Output the (X, Y) coordinate of the center of the cell containing the given text.  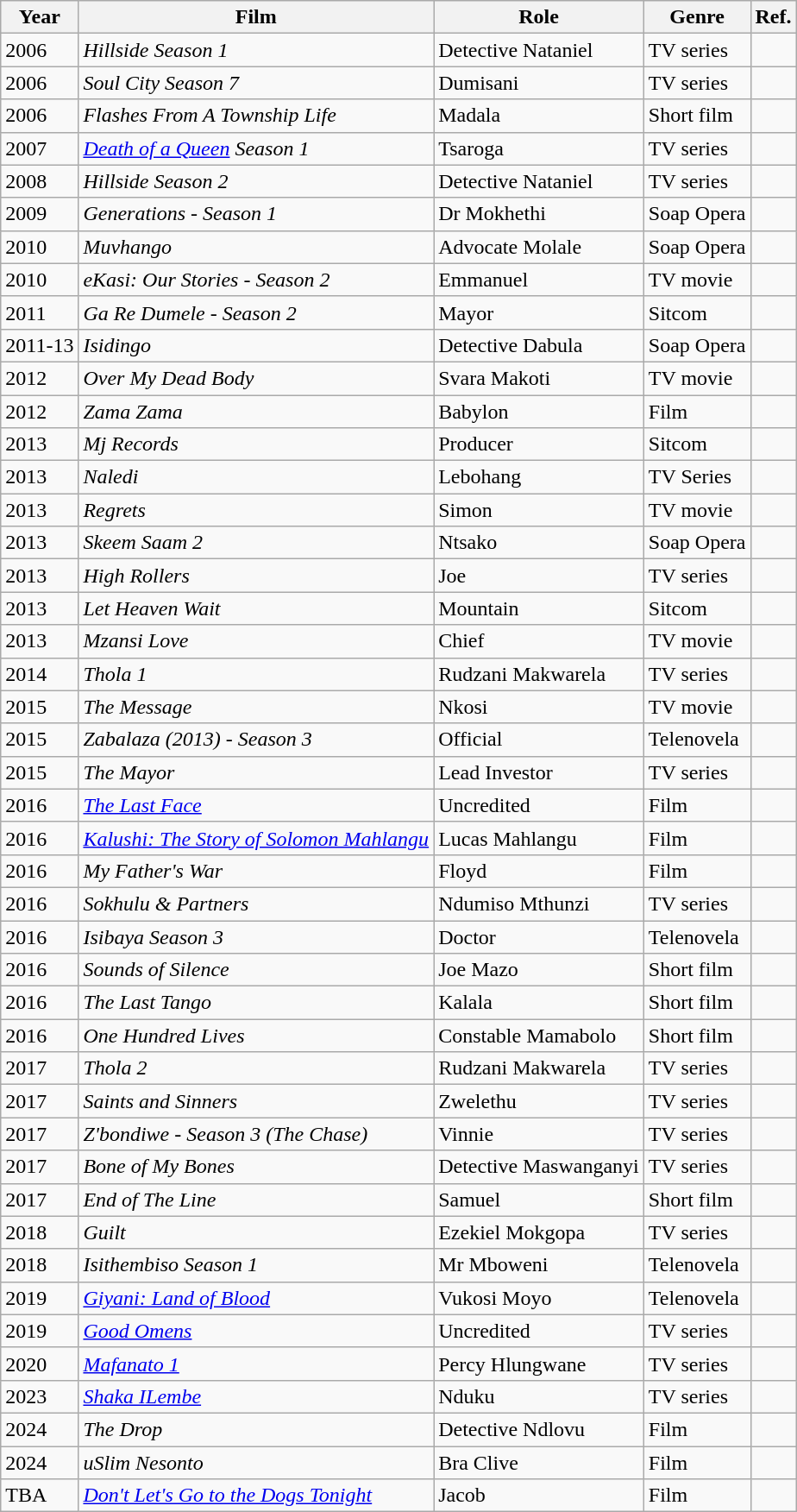
Mafanato 1 (256, 1364)
2014 (40, 674)
Lebohang (539, 477)
The Drop (256, 1429)
2020 (40, 1364)
2007 (40, 148)
Simon (539, 510)
Genre (697, 17)
Regrets (256, 510)
Constable Mamabolo (539, 1036)
Role (539, 17)
Mountain (539, 608)
Advocate Molale (539, 247)
eKasi: Our Stories - Season 2 (256, 280)
Emmanuel (539, 280)
Mj Records (256, 444)
Thola 1 (256, 674)
Sokhulu & Partners (256, 904)
Official (539, 740)
Vukosi Moyo (539, 1298)
Bra Clive (539, 1463)
Isithembiso Season 1 (256, 1265)
Lucas Mahlangu (539, 838)
Floyd (539, 871)
The Message (256, 707)
Soul City Season 7 (256, 83)
Year (40, 17)
Dr Mokhethi (539, 214)
End of The Line (256, 1200)
Good Omens (256, 1331)
Zwelethu (539, 1101)
Ezekiel Mokgopa (539, 1232)
Don't Let's Go to the Dogs Tonight (256, 1496)
2011-13 (40, 345)
Over My Dead Body (256, 378)
Shaka ILembe (256, 1396)
Naledi (256, 477)
Hillside Season 1 (256, 50)
Ga Re Dumele - Season 2 (256, 312)
One Hundred Lives (256, 1036)
Isibaya Season 3 (256, 936)
Joe (539, 576)
Let Heaven Wait (256, 608)
Muvhango (256, 247)
uSlim Nesonto (256, 1463)
The Last Tango (256, 1003)
Isidingo (256, 345)
Doctor (539, 936)
Lead Investor (539, 772)
The Last Face (256, 805)
Mzansi Love (256, 641)
Nduku (539, 1396)
Percy Hlungwane (539, 1364)
Dumisani (539, 83)
TV Series (697, 477)
Kalushi: The Story of Solomon Mahlangu (256, 838)
Ndumiso Mthunzi (539, 904)
Saints and Sinners (256, 1101)
Ntsako (539, 543)
High Rollers (256, 576)
2008 (40, 181)
Chief (539, 641)
Nkosi (539, 707)
TBA (40, 1496)
Babylon (539, 412)
Zama Zama (256, 412)
Joe Mazo (539, 970)
Bone of My Bones (256, 1167)
Mr Mboweni (539, 1265)
Sounds of Silence (256, 970)
Jacob (539, 1496)
Ref. (773, 17)
My Father's War (256, 871)
Samuel (539, 1200)
Mayor (539, 312)
Zabalaza (2013) - Season 3 (256, 740)
Kalala (539, 1003)
Z'bondiwe - Season 3 (The Chase) (256, 1134)
Giyani: Land of Blood (256, 1298)
Detective Ndlovu (539, 1429)
Svara Makoti (539, 378)
Generations - Season 1 (256, 214)
Vinnie (539, 1134)
Producer (539, 444)
2023 (40, 1396)
Detective Maswanganyi (539, 1167)
Tsaroga (539, 148)
The Mayor (256, 772)
Thola 2 (256, 1068)
Death of a Queen Season 1 (256, 148)
Flashes From A Township Life (256, 116)
Skeem Saam 2 (256, 543)
Guilt (256, 1232)
Detective Dabula (539, 345)
2011 (40, 312)
Hillside Season 2 (256, 181)
Madala (539, 116)
2009 (40, 214)
